Return the (x, y) coordinate for the center point of the cell that contains the specified text.  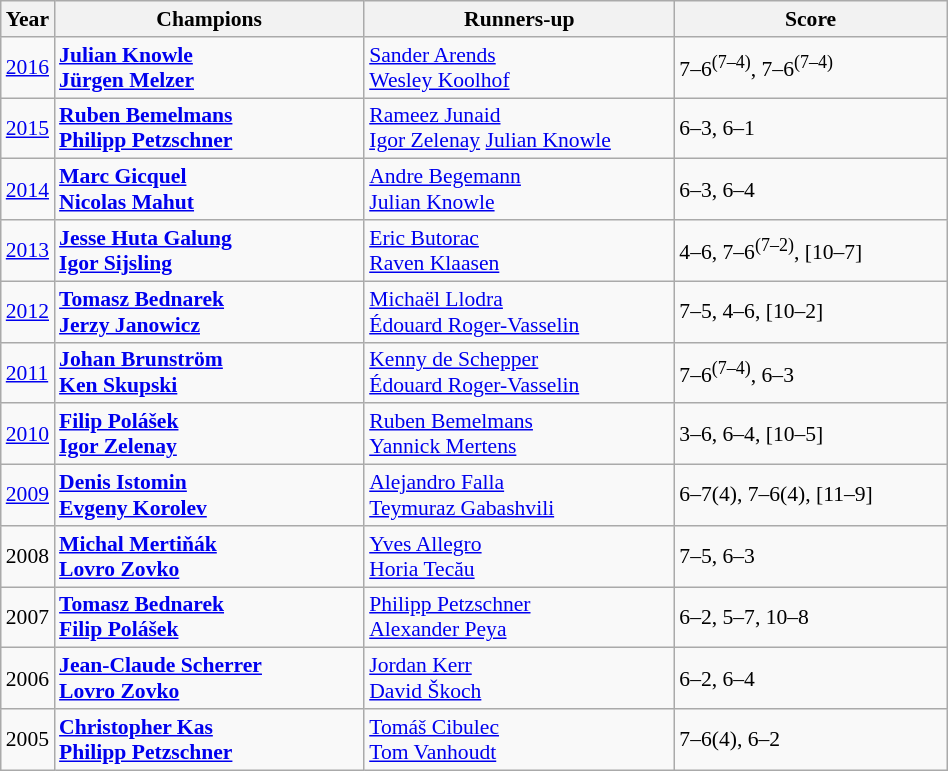
Sander Arends Wesley Koolhof (519, 68)
6–2, 6–4 (810, 678)
2007 (28, 618)
2010 (28, 434)
Ruben Bemelmans Philipp Petzschner (209, 128)
Michal Mertiňák Lovro Zovko (209, 556)
2012 (28, 312)
7–6(4), 6–2 (810, 740)
2008 (28, 556)
Year (28, 19)
2009 (28, 496)
2006 (28, 678)
6–2, 5–7, 10–8 (810, 618)
Champions (209, 19)
Rameez Junaid Igor Zelenay Julian Knowle (519, 128)
Marc Gicquel Nicolas Mahut (209, 190)
3–6, 6–4, [10–5] (810, 434)
Denis Istomin Evgeny Korolev (209, 496)
Filip Polášek Igor Zelenay (209, 434)
Andre Begemann Julian Knowle (519, 190)
Jean-Claude Scherrer Lovro Zovko (209, 678)
Alejandro Falla Teymuraz Gabashvili (519, 496)
Tomasz Bednarek Filip Polášek (209, 618)
2016 (28, 68)
2011 (28, 372)
Jordan Kerr David Škoch (519, 678)
Jesse Huta Galung Igor Sijsling (209, 250)
Michaël Llodra Édouard Roger-Vasselin (519, 312)
Philipp Petzschner Alexander Peya (519, 618)
7–6(7–4), 7–6(7–4) (810, 68)
7–6(7–4), 6–3 (810, 372)
Eric Butorac Raven Klaasen (519, 250)
Yves Allegro Horia Tecău (519, 556)
Ruben Bemelmans Yannick Mertens (519, 434)
2015 (28, 128)
4–6, 7–6(7–2), [10–7] (810, 250)
7–5, 4–6, [10–2] (810, 312)
Runners-up (519, 19)
2005 (28, 740)
Julian Knowle Jürgen Melzer (209, 68)
7–5, 6–3 (810, 556)
Johan Brunström Ken Skupski (209, 372)
2013 (28, 250)
Tomasz Bednarek Jerzy Janowicz (209, 312)
2014 (28, 190)
Christopher Kas Philipp Petzschner (209, 740)
Tomáš Cibulec Tom Vanhoudt (519, 740)
6–3, 6–4 (810, 190)
Kenny de Schepper Édouard Roger-Vasselin (519, 372)
6–3, 6–1 (810, 128)
6–7(4), 7–6(4), [11–9] (810, 496)
Score (810, 19)
